Detect which cell encompasses the target text, then output its [x, y] center coordinate. 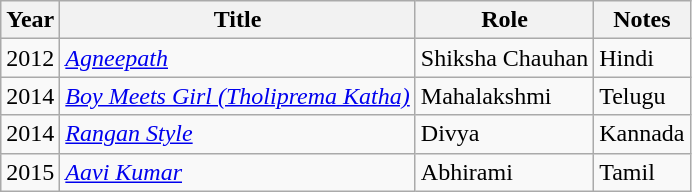
Rangan Style [238, 134]
2015 [30, 172]
Title [238, 20]
Agneepath [238, 58]
Year [30, 20]
Aavi Kumar [238, 172]
Hindi [642, 58]
Abhirami [504, 172]
Kannada [642, 134]
Mahalakshmi [504, 96]
Shiksha Chauhan [504, 58]
Tamil [642, 172]
Notes [642, 20]
Boy Meets Girl (Tholiprema Katha) [238, 96]
Telugu [642, 96]
Role [504, 20]
2012 [30, 58]
Divya [504, 134]
